Pinpoint the cell where the given text exists, returning its [x, y] midpoint coordinate. 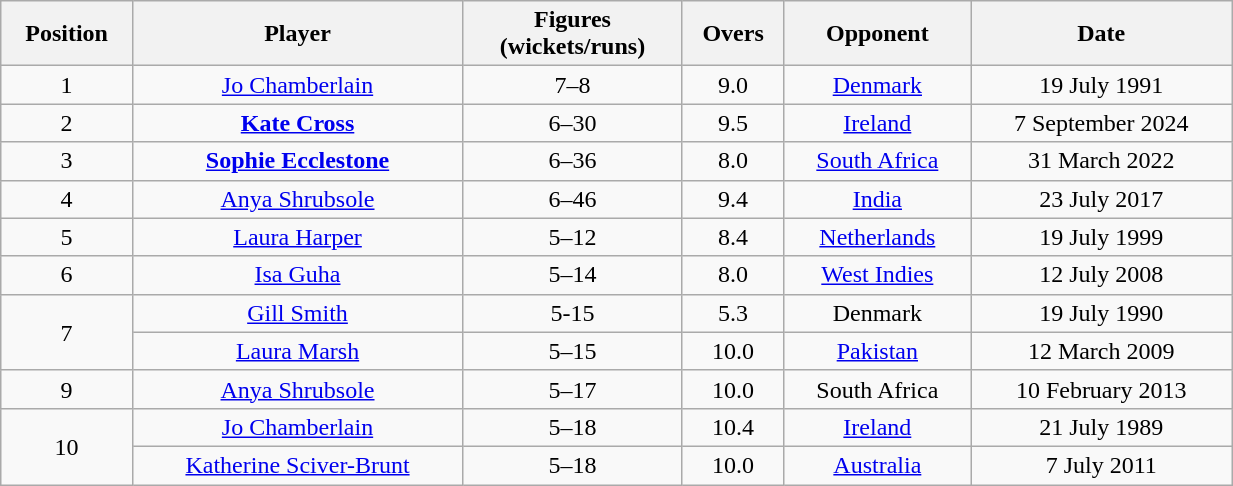
7 July 2011 [1102, 465]
Player [297, 34]
Opponent [878, 34]
Netherlands [878, 237]
5–17 [573, 389]
12 July 2008 [1102, 275]
21 July 1989 [1102, 427]
5 [67, 237]
19 July 1990 [1102, 313]
2 [67, 123]
12 March 2009 [1102, 351]
West Indies [878, 275]
Figures(wickets/runs) [573, 34]
Australia [878, 465]
Isa Guha [297, 275]
31 March 2022 [1102, 161]
4 [67, 199]
Laura Marsh [297, 351]
Katherine Sciver-Brunt [297, 465]
Overs [733, 34]
6–46 [573, 199]
10.4 [733, 427]
5–12 [573, 237]
7–8 [573, 85]
5.3 [733, 313]
9 [67, 389]
9.5 [733, 123]
Pakistan [878, 351]
23 July 2017 [1102, 199]
9.4 [733, 199]
Sophie Ecclestone [297, 161]
6 [67, 275]
Kate Cross [297, 123]
1 [67, 85]
10 [67, 446]
5–14 [573, 275]
10 February 2013 [1102, 389]
8.4 [733, 237]
7 September 2024 [1102, 123]
19 July 1991 [1102, 85]
3 [67, 161]
9.0 [733, 85]
Laura Harper [297, 237]
5–15 [573, 351]
19 July 1999 [1102, 237]
6–36 [573, 161]
6–30 [573, 123]
India [878, 199]
Date [1102, 34]
7 [67, 332]
Gill Smith [297, 313]
Position [67, 34]
5-15 [573, 313]
